Pinpoint the cell where the given text exists, returning its (x, y) midpoint coordinate. 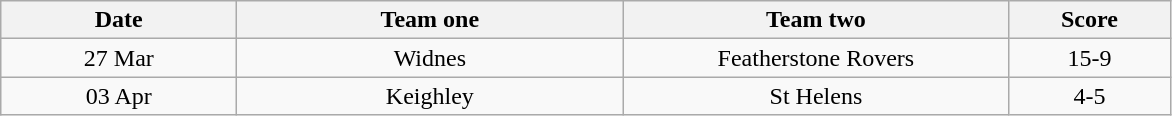
03 Apr (119, 96)
4-5 (1090, 96)
Date (119, 20)
15-9 (1090, 58)
27 Mar (119, 58)
Featherstone Rovers (816, 58)
St Helens (816, 96)
Widnes (430, 58)
Team two (816, 20)
Score (1090, 20)
Team one (430, 20)
Keighley (430, 96)
